Locate the cell with the specified text and output its (X, Y) center coordinate. 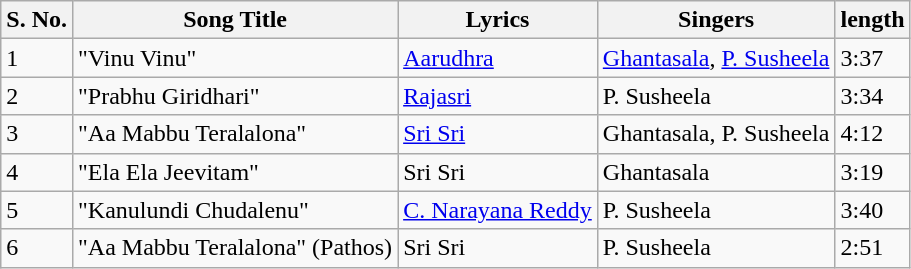
3:40 (872, 210)
Lyrics (498, 20)
3:37 (872, 58)
S. No. (37, 20)
"Kanulundi Chudalenu" (234, 210)
C. Narayana Reddy (498, 210)
"Aa Mabbu Teralalona" (234, 134)
length (872, 20)
4 (37, 172)
"Ela Ela Jeevitam" (234, 172)
Aarudhra (498, 58)
2:51 (872, 248)
Song Title (234, 20)
"Prabhu Giridhari" (234, 96)
"Vinu Vinu" (234, 58)
Rajasri (498, 96)
3 (37, 134)
5 (37, 210)
"Aa Mabbu Teralalona" (Pathos) (234, 248)
4:12 (872, 134)
1 (37, 58)
Singers (716, 20)
6 (37, 248)
2 (37, 96)
Ghantasala (716, 172)
3:34 (872, 96)
3:19 (872, 172)
